Identify which cell holds the provided text, then report its (X, Y) central coordinate. 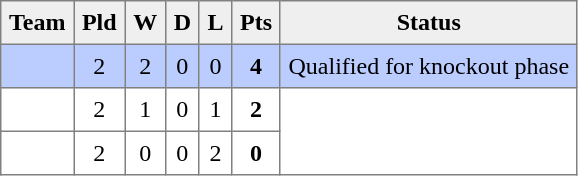
D (182, 23)
Qualified for knockout phase (428, 66)
W (145, 23)
Pld (100, 23)
L (216, 23)
Team (38, 23)
4 (256, 66)
Status (428, 23)
Pts (256, 23)
